Pinpoint the cell where the given text exists, returning its (X, Y) midpoint coordinate. 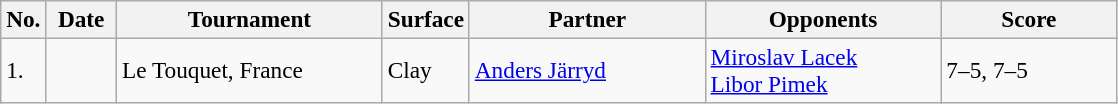
1. (24, 70)
Tournament (250, 19)
Date (82, 19)
Le Touquet, France (250, 70)
Surface (426, 19)
No. (24, 19)
7–5, 7–5 (1029, 70)
Partner (587, 19)
Miroslav Lacek Libor Pimek (823, 70)
Clay (426, 70)
Anders Järryd (587, 70)
Score (1029, 19)
Opponents (823, 19)
